Pinpoint the cell where the given text exists, returning its (X, Y) midpoint coordinate. 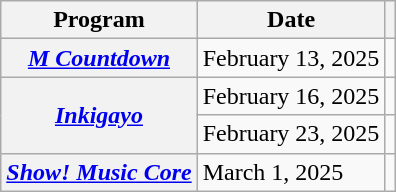
February 23, 2025 (291, 134)
Show! Music Core (99, 172)
M Countdown (99, 58)
Inkigayo (99, 115)
February 16, 2025 (291, 96)
Date (291, 20)
March 1, 2025 (291, 172)
February 13, 2025 (291, 58)
Program (99, 20)
